Capture the cell that displays the provided text and extract its (x, y) central coordinate. 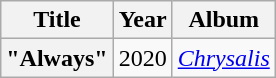
"Always" (57, 58)
Album (224, 20)
2020 (142, 58)
Chrysalis (224, 58)
Year (142, 20)
Title (57, 20)
